Return (x, y) of the center of cell containing provided text 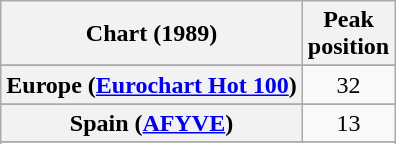
Peakposition (348, 34)
Europe (Eurochart Hot 100) (152, 85)
13 (348, 123)
Spain (AFYVE) (152, 123)
Chart (1989) (152, 34)
32 (348, 85)
